Detect which cell encompasses the target text, then output its (x, y) center coordinate. 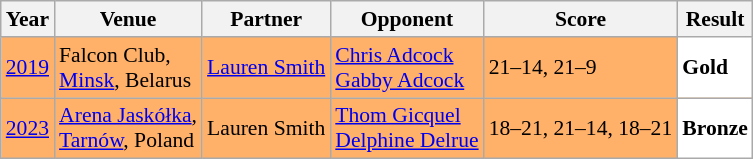
Partner (266, 19)
Bronze (715, 128)
2023 (28, 128)
Arena Jaskółka,Tarnów, Poland (128, 128)
Score (581, 19)
18–21, 21–14, 18–21 (581, 128)
Gold (715, 68)
Venue (128, 19)
Falcon Club,Minsk, Belarus (128, 68)
Result (715, 19)
Opponent (406, 19)
21–14, 21–9 (581, 68)
Year (28, 19)
Thom Gicquel Delphine Delrue (406, 128)
2019 (28, 68)
Chris Adcock Gabby Adcock (406, 68)
